Detect which cell encompasses the target text, then output its (x, y) center coordinate. 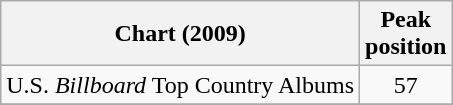
U.S. Billboard Top Country Albums (180, 85)
Peakposition (406, 34)
Chart (2009) (180, 34)
57 (406, 85)
